Extract the (x, y) coordinate from the center of the cell holding the provided text.  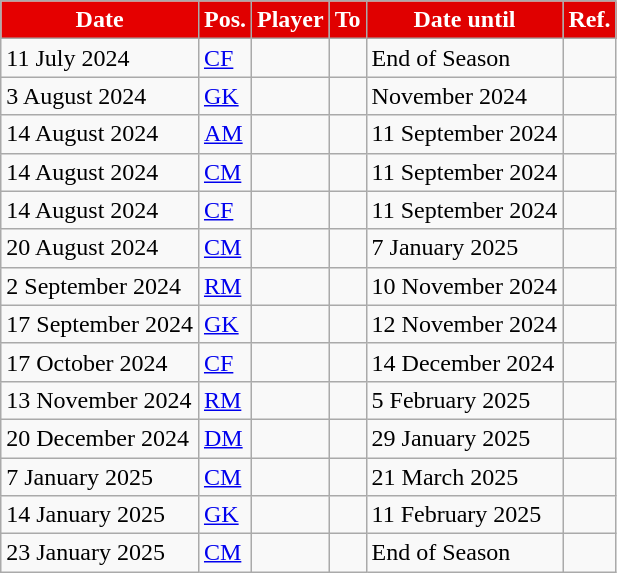
AM (224, 134)
10 November 2024 (464, 286)
3 August 2024 (100, 96)
14 January 2025 (100, 515)
To (348, 20)
5 February 2025 (464, 400)
17 September 2024 (100, 324)
Date until (464, 20)
21 March 2025 (464, 477)
November 2024 (464, 96)
11 February 2025 (464, 515)
2 September 2024 (100, 286)
12 November 2024 (464, 324)
Ref. (590, 20)
13 November 2024 (100, 400)
11 July 2024 (100, 58)
Pos. (224, 20)
Date (100, 20)
DM (224, 438)
17 October 2024 (100, 362)
20 August 2024 (100, 248)
23 January 2025 (100, 553)
20 December 2024 (100, 438)
Player (291, 20)
29 January 2025 (464, 438)
14 December 2024 (464, 362)
